Capture the cell that displays the provided text and extract its (x, y) central coordinate. 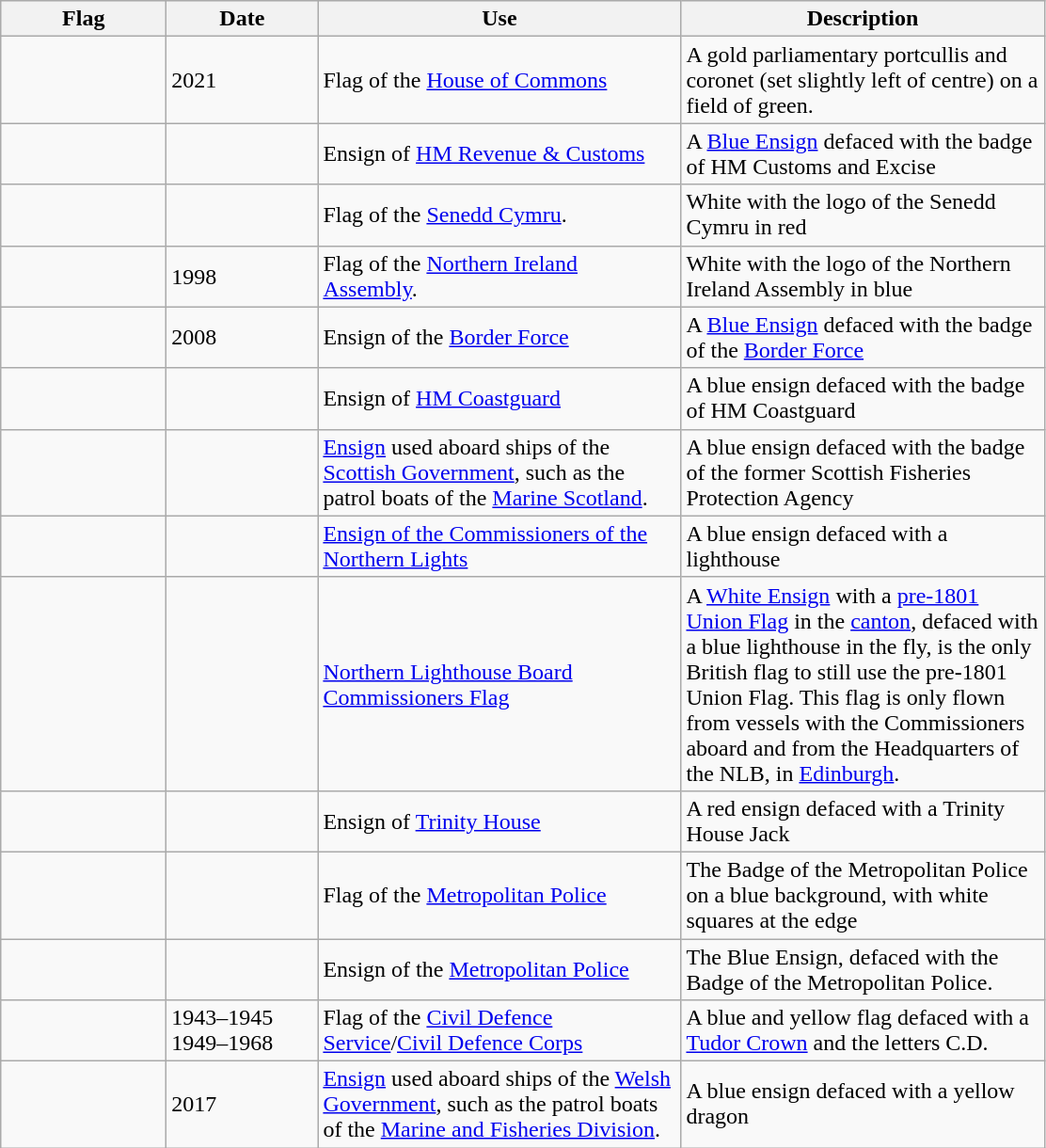
A blue ensign defaced with a yellow dragon (863, 1105)
Flag of the House of Commons (499, 80)
1998 (243, 277)
Ensign of the Metropolitan Police (499, 969)
Flag of the Civil Defence Service/Civil Defence Corps (499, 1031)
Flag of the Northern Ireland Assembly. (499, 277)
Description (863, 19)
A red ensign defaced with a Trinity House Jack (863, 821)
Ensign of HM Coastguard (499, 399)
2017 (243, 1105)
Flag of the Senedd Cymru. (499, 215)
Use (499, 19)
1943–19451949–1968 (243, 1031)
2021 (243, 80)
Ensign of Trinity House (499, 821)
Ensign used aboard ships of the Welsh Government, such as the patrol boats of the Marine and Fisheries Division. (499, 1105)
Date (243, 19)
A blue ensign defaced with the badge of HM Coastguard (863, 399)
Flag (84, 19)
Ensign of the Commissioners of the Northern Lights (499, 546)
A Blue Ensign defaced with the badge of HM Customs and Excise (863, 154)
Flag of the Metropolitan Police (499, 895)
White with the logo of the Northern Ireland Assembly in blue (863, 277)
2008 (243, 337)
Ensign of the Border Force (499, 337)
Ensign used aboard ships of the Scottish Government, such as the patrol boats of the Marine Scotland. (499, 472)
Northern Lighthouse Board Commissioners Flag (499, 683)
A gold parliamentary portcullis and coronet (set slightly left of centre) on a field of green. (863, 80)
White with the logo of the Senedd Cymru in red (863, 215)
A blue ensign defaced with the badge of the former Scottish Fisheries Protection Agency (863, 472)
A Blue Ensign defaced with the badge of the Border Force (863, 337)
Ensign of HM Revenue & Customs (499, 154)
The Badge of the Metropolitan Police on a blue background, with white squares at the edge (863, 895)
The Blue Ensign, defaced with the Badge of the Metropolitan Police. (863, 969)
A blue ensign defaced with a lighthouse (863, 546)
A blue and yellow flag defaced with a Tudor Crown and the letters C.D. (863, 1031)
